Extract the (x, y) coordinate from the center of the cell holding the provided text.  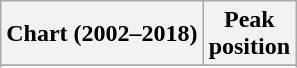
Chart (2002–2018) (102, 34)
Peakposition (249, 34)
